Return (x, y) of the center of cell containing provided text 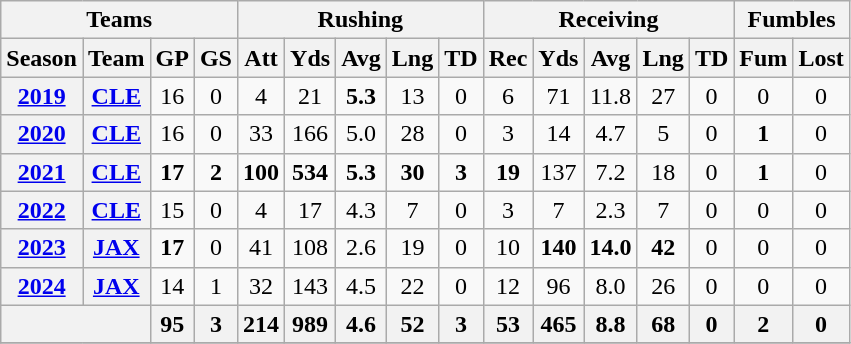
100 (260, 172)
13 (412, 96)
143 (310, 286)
989 (310, 324)
8.8 (610, 324)
465 (558, 324)
53 (508, 324)
15 (172, 210)
96 (558, 286)
Rushing (360, 20)
28 (412, 134)
21 (310, 96)
Fumbles (792, 20)
GP (172, 58)
4.3 (362, 210)
52 (412, 324)
2.3 (610, 210)
108 (310, 248)
Season (42, 58)
Teams (120, 20)
4.6 (362, 324)
2019 (42, 96)
4.7 (610, 134)
2021 (42, 172)
4.5 (362, 286)
27 (663, 96)
Fum (764, 58)
Rec (508, 58)
2023 (42, 248)
2.6 (362, 248)
42 (663, 248)
18 (663, 172)
2020 (42, 134)
32 (260, 286)
30 (412, 172)
26 (663, 286)
2022 (42, 210)
33 (260, 134)
Lost (821, 58)
41 (260, 248)
14.0 (610, 248)
6 (508, 96)
5.0 (362, 134)
71 (558, 96)
Receiving (608, 20)
12 (508, 286)
Team (116, 58)
GS (216, 58)
22 (412, 286)
140 (558, 248)
11.8 (610, 96)
95 (172, 324)
534 (310, 172)
7.2 (610, 172)
8.0 (610, 286)
214 (260, 324)
10 (508, 248)
2024 (42, 286)
5 (663, 134)
Att (260, 58)
137 (558, 172)
166 (310, 134)
68 (663, 324)
